Pinpoint the cell where the given text exists, returning its (x, y) midpoint coordinate. 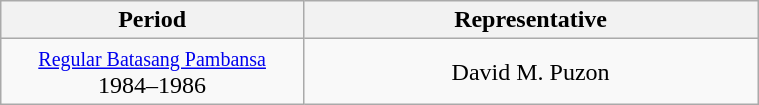
Period (152, 20)
Representative (530, 20)
Regular Batasang Pambansa1984–1986 (152, 72)
David M. Puzon (530, 72)
